Return the (x, y) coordinate for the center point of the cell that contains the specified text.  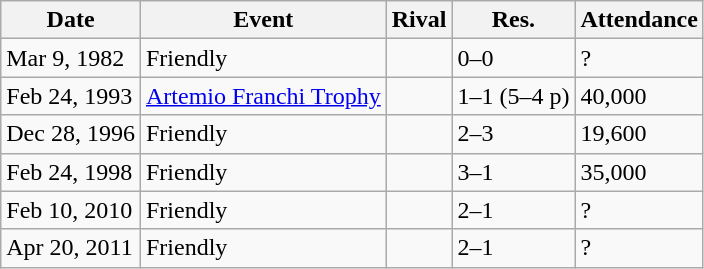
19,600 (639, 134)
Date (71, 20)
Artemio Franchi Trophy (263, 96)
40,000 (639, 96)
2–3 (514, 134)
35,000 (639, 172)
3–1 (514, 172)
Apr 20, 2011 (71, 248)
1–1 (5–4 p) (514, 96)
Feb 24, 1998 (71, 172)
Event (263, 20)
Feb 10, 2010 (71, 210)
Res. (514, 20)
Feb 24, 1993 (71, 96)
Rival (419, 20)
Mar 9, 1982 (71, 58)
Dec 28, 1996 (71, 134)
Attendance (639, 20)
0–0 (514, 58)
